Capture the cell that displays the provided text and extract its [x, y] central coordinate. 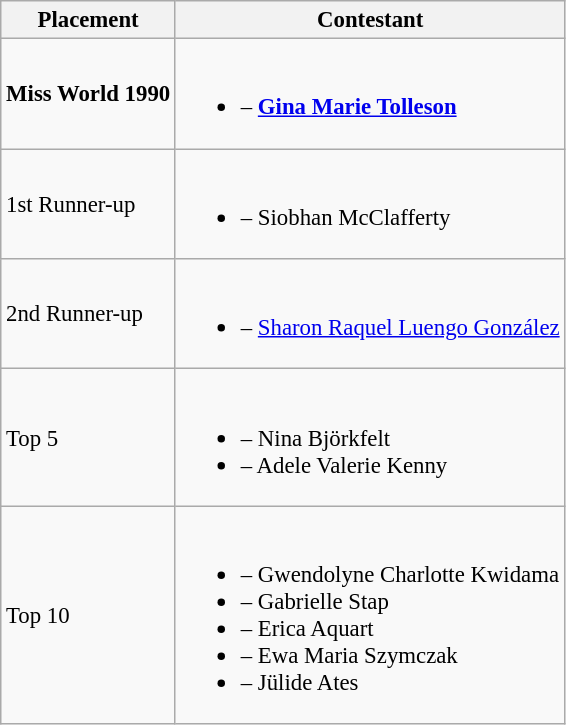
Top 5 [88, 438]
– Nina Björkfelt – Adele Valerie Kenny [370, 438]
Top 10 [88, 615]
– Siobhan McClafferty [370, 204]
– Gina Marie Tolleson [370, 94]
Miss World 1990 [88, 94]
– Sharon Raquel Luengo González [370, 314]
2nd Runner-up [88, 314]
Placement [88, 20]
1st Runner-up [88, 204]
Contestant [370, 20]
– Gwendolyne Charlotte Kwidama – Gabrielle Stap – Erica Aquart – Ewa Maria Szymczak – Jülide Ates [370, 615]
